Search for the cell housing the specified text and yield its [x, y] center coordinate. 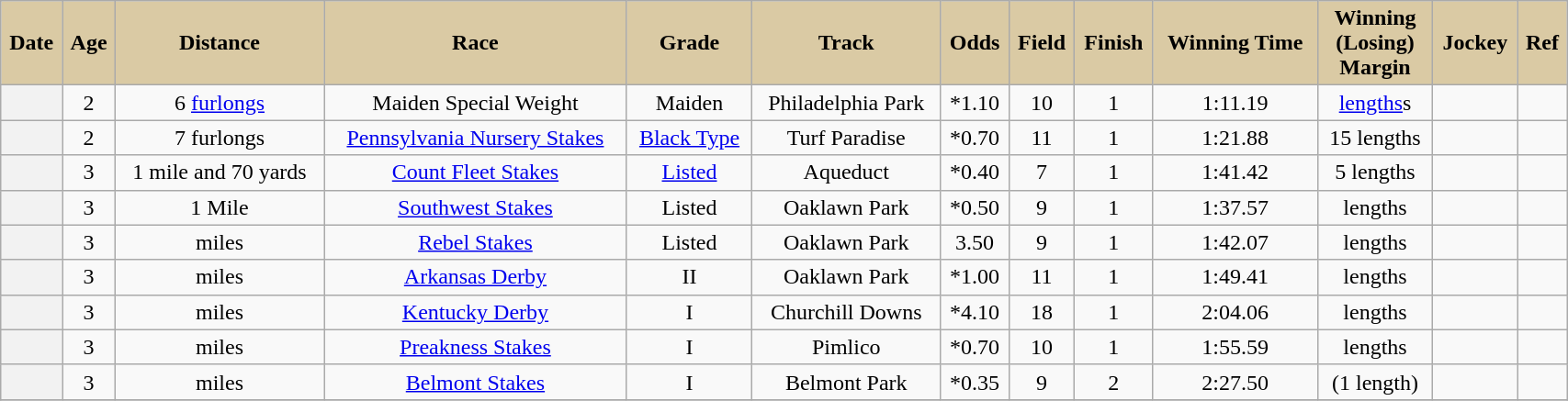
Churchill Downs [847, 312]
Belmont Stakes [476, 382]
Field [1042, 43]
Black Type [689, 138]
1 Mile [219, 207]
3.50 [976, 242]
Pimlico [847, 347]
Rebel Stakes [476, 242]
Jockey [1475, 43]
1:11.19 [1235, 103]
Date [31, 43]
Aqueduct [847, 173]
Count Fleet Stakes [476, 173]
Southwest Stakes [476, 207]
Winning Time [1235, 43]
II [689, 277]
*0.50 [976, 207]
7 [1042, 173]
Arkansas Derby [476, 277]
lengthss [1374, 103]
Turf Paradise [847, 138]
*4.10 [976, 312]
Maiden [689, 103]
Ref [1541, 43]
1:49.41 [1235, 277]
1:21.88 [1235, 138]
Winning(Losing)Margin [1374, 43]
1:41.42 [1235, 173]
Grade [689, 43]
*0.40 [976, 173]
Track [847, 43]
1:37.57 [1235, 207]
*1.10 [976, 103]
*0.35 [976, 382]
Distance [219, 43]
Philadelphia Park [847, 103]
2:04.06 [1235, 312]
Preakness Stakes [476, 347]
6 furlongs [219, 103]
5 lengths [1374, 173]
Finish [1113, 43]
Age [89, 43]
Race [476, 43]
2:27.50 [1235, 382]
Belmont Park [847, 382]
15 lengths [1374, 138]
Kentucky Derby [476, 312]
Pennsylvania Nursery Stakes [476, 138]
1:42.07 [1235, 242]
Maiden Special Weight [476, 103]
7 furlongs [219, 138]
(1 length) [1374, 382]
*1.00 [976, 277]
Odds [976, 43]
18 [1042, 312]
1 mile and 70 yards [219, 173]
1:55.59 [1235, 347]
